Return the [X, Y] coordinate for the center point of the cell that contains the specified text.  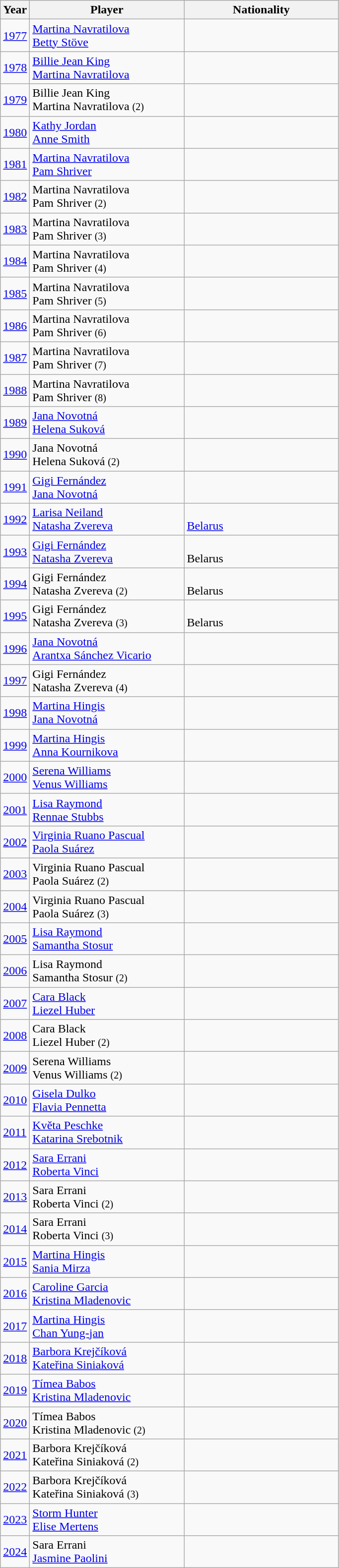
Martina Navratilova Pam Shriver (2) [107, 196]
Martina Navratilova Pam Shriver (6) [107, 325]
1999 [15, 745]
1979 [15, 100]
Nationality [261, 10]
2013 [15, 1197]
2000 [15, 778]
Serena Williams Venus Williams (2) [107, 1068]
2001 [15, 809]
1983 [15, 229]
2016 [15, 1293]
Jana Novotná Arantxa Sánchez Vicario [107, 649]
Lisa Raymond Samantha Stosur (2) [107, 971]
1987 [15, 358]
2004 [15, 906]
1995 [15, 616]
Barbora Krejčíková Kateřina Siniaková [107, 1358]
1998 [15, 713]
1980 [15, 132]
Martina Hingis Anna Kournikova [107, 745]
Gigi Fernández Natasha Zvereva (3) [107, 616]
Caroline Garcia Kristina Mladenovic [107, 1293]
Květa Peschke Katarina Srebotnik [107, 1133]
Martina Navratilova Betty Stöve [107, 36]
2012 [15, 1164]
Billie Jean King Martina Navratilova (2) [107, 100]
Billie Jean King Martina Navratilova [107, 67]
Martina Hingis Jana Novotná [107, 713]
Player [107, 10]
Serena Williams Venus Williams [107, 778]
1993 [15, 551]
Sara Errani Roberta Vinci (2) [107, 1197]
Sara Errani Jasmine Paolini [107, 1552]
Gigi Fernández Natasha Zvereva [107, 551]
Martina Navratilova Pam Shriver (7) [107, 358]
Jana Novotná Helena Suková (2) [107, 455]
2006 [15, 971]
Sara Errani Roberta Vinci [107, 1164]
Larisa Neiland Natasha Zvereva [107, 520]
2003 [15, 874]
1986 [15, 325]
2002 [15, 842]
Martina Navratilova Pam Shriver (4) [107, 261]
2011 [15, 1133]
1997 [15, 680]
Cara Black Liezel Huber (2) [107, 1035]
2022 [15, 1488]
2007 [15, 1004]
Barbora Krejčíková Kateřina Siniaková (2) [107, 1455]
1978 [15, 67]
1990 [15, 455]
Kathy Jordan Anne Smith [107, 132]
Barbora Krejčíková Kateřina Siniaková (3) [107, 1488]
Virginia Ruano Pascual Paola Suárez (3) [107, 906]
Martina Navratilova Pam Shriver (3) [107, 229]
1977 [15, 36]
Lisa Raymond Rennae Stubbs [107, 809]
1984 [15, 261]
Martina Navratilova Pam Shriver (5) [107, 294]
2005 [15, 939]
Virginia Ruano Pascual Paola Suárez (2) [107, 874]
1985 [15, 294]
Gigi Fernández Jana Novotná [107, 487]
1994 [15, 584]
Martina Navratilova Pam Shriver [107, 165]
Jana Novotná Helena Suková [107, 422]
Tímea Babos Kristina Mladenovic [107, 1390]
2023 [15, 1519]
Year [15, 10]
2018 [15, 1358]
2008 [15, 1035]
2024 [15, 1552]
2015 [15, 1262]
1988 [15, 390]
1989 [15, 422]
Martina Hingis Chan Yung-jan [107, 1326]
1992 [15, 520]
Storm Hunter Elise Mertens [107, 1519]
1991 [15, 487]
Sara Errani Roberta Vinci (3) [107, 1229]
1981 [15, 165]
2014 [15, 1229]
1982 [15, 196]
Cara Black Liezel Huber [107, 1004]
2020 [15, 1422]
Martina Navratilova Pam Shriver (8) [107, 390]
2010 [15, 1100]
1996 [15, 649]
2019 [15, 1390]
Gisela Dulko Flavia Pennetta [107, 1100]
2009 [15, 1068]
2021 [15, 1455]
Virginia Ruano Pascual Paola Suárez [107, 842]
Gigi Fernández Natasha Zvereva (4) [107, 680]
2017 [15, 1326]
Lisa Raymond Samantha Stosur [107, 939]
Gigi Fernández Natasha Zvereva (2) [107, 584]
Tímea Babos Kristina Mladenovic (2) [107, 1422]
Martina Hingis Sania Mirza [107, 1262]
